Output the [x, y] coordinate of the center of the cell containing the given text.  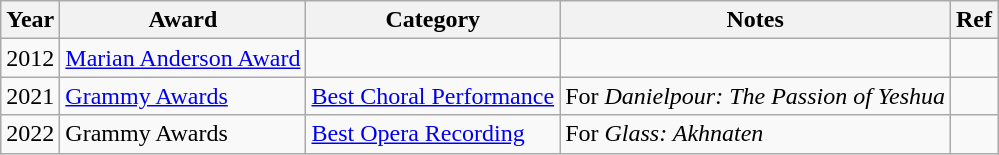
Category [433, 20]
Ref [974, 20]
For Danielpour: The Passion of Yeshua [756, 96]
Best Opera Recording [433, 134]
2012 [30, 58]
Award [183, 20]
2021 [30, 96]
Best Choral Performance [433, 96]
Notes [756, 20]
2022 [30, 134]
For Glass: Akhnaten [756, 134]
Marian Anderson Award [183, 58]
Year [30, 20]
